Provide the [X, Y] coordinate of the cell's center where the given text is located.  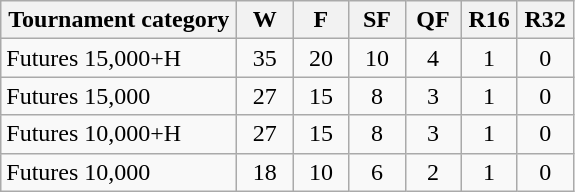
20 [321, 58]
6 [377, 172]
2 [433, 172]
Futures 10,000+H [119, 134]
Futures 10,000 [119, 172]
QF [433, 20]
Tournament category [119, 20]
35 [265, 58]
W [265, 20]
4 [433, 58]
Futures 15,000+H [119, 58]
R16 [489, 20]
SF [377, 20]
R32 [545, 20]
18 [265, 172]
F [321, 20]
Futures 15,000 [119, 96]
